Provide the (x, y) coordinate of the cell's center where the given text is located.  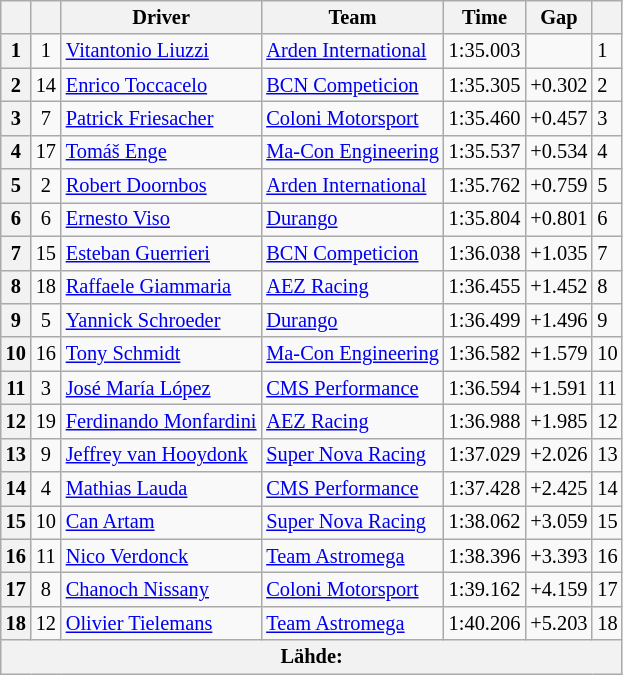
1:37.029 (485, 455)
+5.203 (558, 623)
+0.534 (558, 152)
+1.985 (558, 421)
1:35.305 (485, 85)
Esteban Guerrieri (162, 253)
Robert Doornbos (162, 186)
+1.035 (558, 253)
Patrick Friesacher (162, 118)
1:35.537 (485, 152)
1:40.206 (485, 623)
+4.159 (558, 589)
1:35.460 (485, 118)
+1.579 (558, 354)
+0.759 (558, 186)
Ernesto Viso (162, 219)
+3.059 (558, 522)
Mathias Lauda (162, 489)
1:35.762 (485, 186)
+2.425 (558, 489)
Olivier Tielemans (162, 623)
1:39.162 (485, 589)
Team (352, 17)
+0.801 (558, 219)
Tony Schmidt (162, 354)
+1.496 (558, 320)
1:35.003 (485, 51)
+3.393 (558, 556)
Chanoch Nissany (162, 589)
+2.026 (558, 455)
Nico Verdonck (162, 556)
Yannick Schroeder (162, 320)
José María López (162, 388)
Enrico Toccacelo (162, 85)
+1.591 (558, 388)
+1.452 (558, 287)
Driver (162, 17)
1:36.455 (485, 287)
1:36.038 (485, 253)
Jeffrey van Hooydonk (162, 455)
1:36.594 (485, 388)
1:35.804 (485, 219)
1:36.988 (485, 421)
Ferdinando Monfardini (162, 421)
1:38.062 (485, 522)
1:36.582 (485, 354)
Raffaele Giammaria (162, 287)
19 (46, 421)
Can Artam (162, 522)
Vitantonio Liuzzi (162, 51)
Tomáš Enge (162, 152)
Gap (558, 17)
1:36.499 (485, 320)
Lähde: (312, 657)
+0.302 (558, 85)
1:38.396 (485, 556)
+0.457 (558, 118)
1:37.428 (485, 489)
Time (485, 17)
